Locate the cell with the specified text and output its [X, Y] center coordinate. 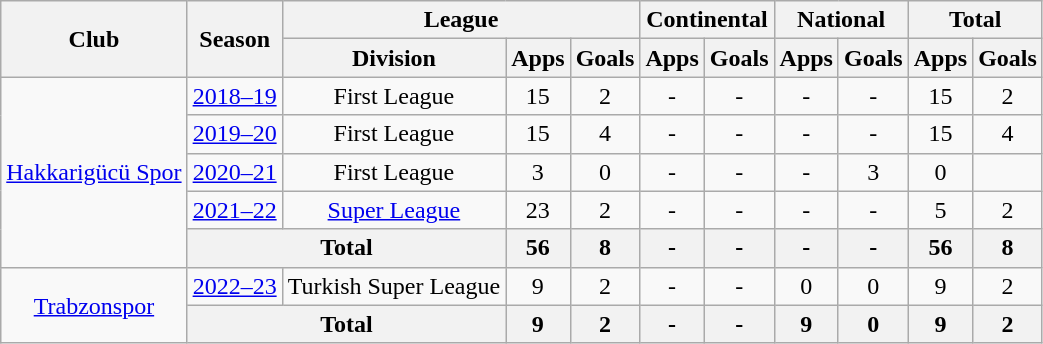
Hakkarigücü Spor [94, 172]
2019–20 [234, 134]
Super League [394, 210]
Turkish Super League [394, 286]
Division [394, 58]
23 [538, 210]
5 [940, 210]
Trabzonspor [94, 305]
2022–23 [234, 286]
Season [234, 39]
Club [94, 39]
Continental [707, 20]
League [461, 20]
2021–22 [234, 210]
National [841, 20]
2018–19 [234, 96]
2020–21 [234, 172]
